Locate the cell with the specified text and output its [X, Y] center coordinate. 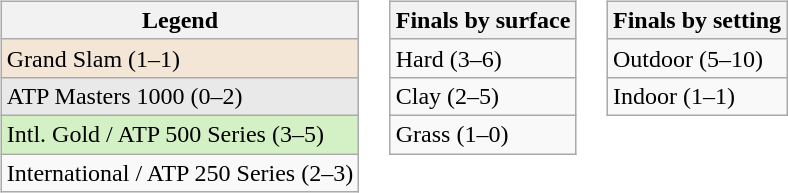
Hard (3–6) [483, 58]
Finals by setting [696, 20]
Grass (1–0) [483, 134]
International / ATP 250 Series (2–3) [180, 173]
ATP Masters 1000 (0–2) [180, 96]
Legend [180, 20]
Indoor (1–1) [696, 96]
Outdoor (5–10) [696, 58]
Clay (2–5) [483, 96]
Finals by surface [483, 20]
Intl. Gold / ATP 500 Series (3–5) [180, 134]
Grand Slam (1–1) [180, 58]
